Return the [x, y] coordinate for the center point of the cell that contains the specified text.  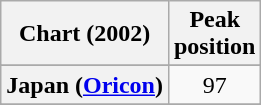
Japan (Oricon) [85, 85]
97 [214, 85]
Chart (2002) [85, 34]
Peakposition [214, 34]
